Return [X, Y] of the center of cell containing provided text 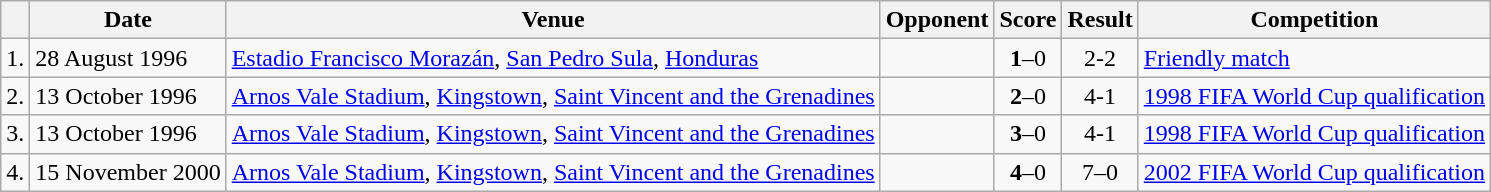
Venue [553, 20]
2-2 [1100, 58]
1–0 [1028, 58]
2. [16, 96]
7–0 [1100, 172]
Friendly match [1314, 58]
15 November 2000 [128, 172]
2–0 [1028, 96]
3. [16, 134]
4–0 [1028, 172]
Competition [1314, 20]
Estadio Francisco Morazán, San Pedro Sula, Honduras [553, 58]
2002 FIFA World Cup qualification [1314, 172]
Date [128, 20]
Opponent [937, 20]
4. [16, 172]
Result [1100, 20]
3–0 [1028, 134]
1. [16, 58]
Score [1028, 20]
28 August 1996 [128, 58]
